Search for the cell housing the specified text and yield its [X, Y] center coordinate. 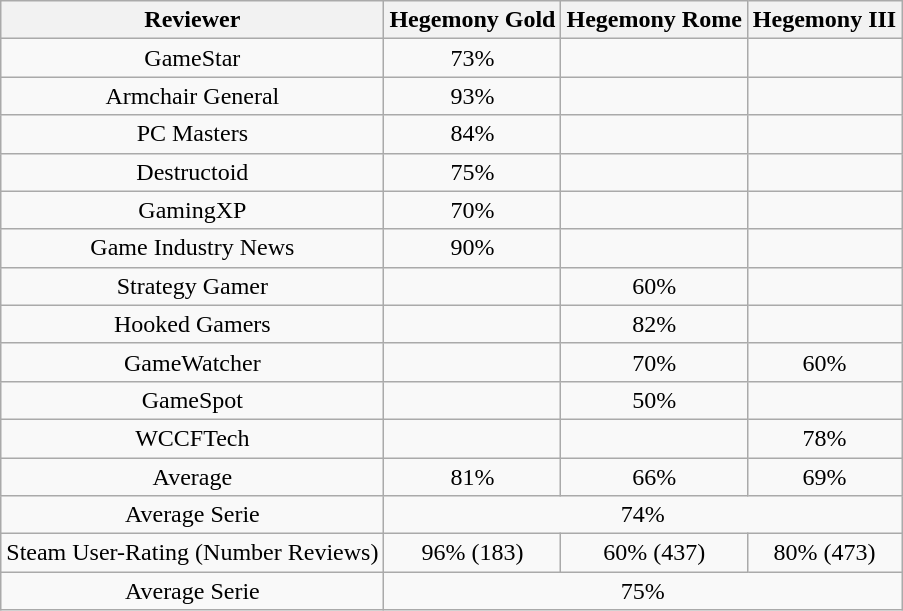
Steam User-Rating (Number Reviews) [192, 553]
69% [824, 477]
Hegemony Rome [654, 20]
Hegemony Gold [472, 20]
Armchair General [192, 96]
96% (183) [472, 553]
GameStar [192, 58]
82% [654, 324]
Game Industry News [192, 248]
Destructoid [192, 172]
Strategy Gamer [192, 286]
81% [472, 477]
GamingXP [192, 210]
Average [192, 477]
78% [824, 438]
PC Masters [192, 134]
50% [654, 400]
84% [472, 134]
WCCFTech [192, 438]
93% [472, 96]
Hegemony III [824, 20]
GameWatcher [192, 362]
74% [643, 515]
Reviewer [192, 20]
Hooked Gamers [192, 324]
66% [654, 477]
73% [472, 58]
90% [472, 248]
60% (437) [654, 553]
GameSpot [192, 400]
80% (473) [824, 553]
